For the text-containing cell, return its midpoint in [X, Y] coordinate format. 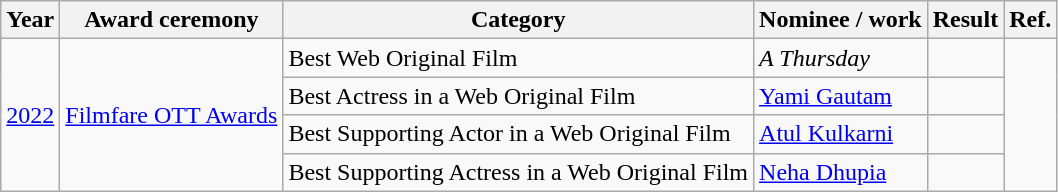
Award ceremony [172, 20]
Atul Kulkarni [841, 134]
Ref. [1030, 20]
2022 [30, 115]
Yami Gautam [841, 96]
Best Web Original Film [518, 58]
Category [518, 20]
Best Supporting Actor in a Web Original Film [518, 134]
Nominee / work [841, 20]
Best Supporting Actress in a Web Original Film [518, 172]
Best Actress in a Web Original Film [518, 96]
Year [30, 20]
Filmfare OTT Awards [172, 115]
Result [965, 20]
A Thursday [841, 58]
Neha Dhupia [841, 172]
